Locate the cell with the specified text and output its (X, Y) center coordinate. 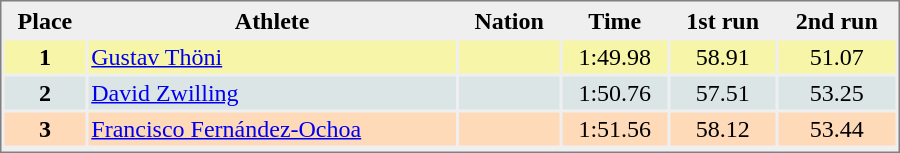
1:50.76 (614, 92)
1:49.98 (614, 56)
Nation (509, 20)
3 (44, 128)
58.91 (722, 56)
1 (44, 56)
2 (44, 92)
1st run (722, 20)
53.44 (836, 128)
51.07 (836, 56)
53.25 (836, 92)
2nd run (836, 20)
Time (614, 20)
Place (44, 20)
57.51 (722, 92)
1:51.56 (614, 128)
Gustav Thöni (272, 56)
David Zwilling (272, 92)
Francisco Fernández-Ochoa (272, 128)
Athlete (272, 20)
58.12 (722, 128)
